Search for the cell housing the specified text and yield its [x, y] center coordinate. 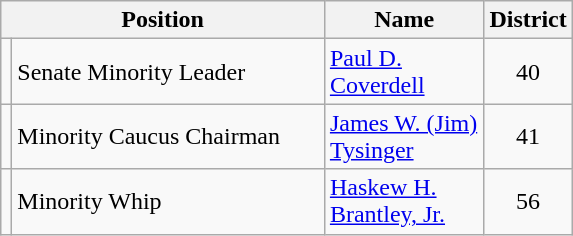
40 [528, 72]
Name [404, 20]
Paul D. Coverdell [404, 72]
Minority Whip [168, 202]
Senate Minority Leader [168, 72]
Position [163, 20]
District [528, 20]
James W. (Jim) Tysinger [404, 136]
41 [528, 136]
Haskew H. Brantley, Jr. [404, 202]
Minority Caucus Chairman [168, 136]
56 [528, 202]
